Find where the given text appears and provide that cell's center as (X, Y) coordinate. 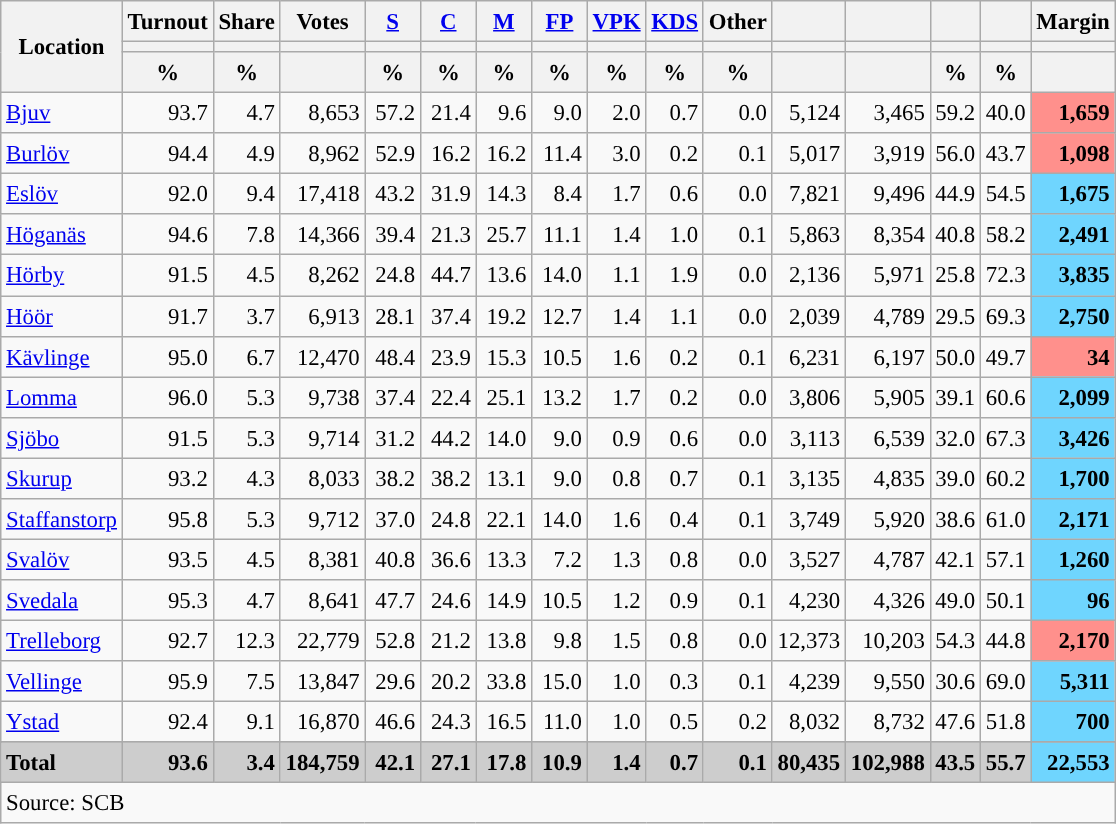
47.6 (955, 722)
4,789 (888, 316)
39.1 (955, 398)
12.7 (560, 316)
0.5 (674, 722)
8,032 (808, 722)
3,527 (808, 560)
17.8 (504, 762)
92.7 (168, 640)
11.4 (560, 154)
5,124 (808, 114)
44.8 (1006, 640)
Höör (62, 316)
39.0 (955, 478)
Skurup (62, 478)
93.6 (168, 762)
50.1 (1006, 600)
96 (1073, 600)
Location (62, 47)
Trelleborg (62, 640)
44.7 (448, 276)
25.8 (955, 276)
44.9 (955, 194)
Turnout (168, 22)
3,806 (808, 398)
Höganäs (62, 234)
8,653 (322, 114)
2,170 (1073, 640)
15.0 (560, 682)
2.0 (616, 114)
50.0 (955, 356)
Burlöv (62, 154)
14.9 (504, 600)
27.1 (448, 762)
93.7 (168, 114)
3,426 (1073, 438)
1,098 (1073, 154)
43.7 (1006, 154)
30.6 (955, 682)
2,750 (1073, 316)
94.6 (168, 234)
4.9 (246, 154)
8,381 (322, 560)
8,641 (322, 600)
72.3 (1006, 276)
5,920 (888, 520)
Lomma (62, 398)
57.1 (1006, 560)
Bjuv (62, 114)
16,870 (322, 722)
8.4 (560, 194)
52.8 (393, 640)
9.1 (246, 722)
52.9 (393, 154)
36.6 (448, 560)
24.6 (448, 600)
Staffanstorp (62, 520)
Source: SCB (558, 804)
3.4 (246, 762)
2,491 (1073, 234)
9,738 (322, 398)
51.8 (1006, 722)
23.9 (448, 356)
14,366 (322, 234)
29.6 (393, 682)
61.0 (1006, 520)
39.4 (393, 234)
69.0 (1006, 682)
Votes (322, 22)
32.0 (955, 438)
31.2 (393, 438)
13.8 (504, 640)
95.8 (168, 520)
3.0 (616, 154)
11.1 (560, 234)
3,135 (808, 478)
4,787 (888, 560)
1,675 (1073, 194)
12.3 (246, 640)
91.7 (168, 316)
14.3 (504, 194)
9,496 (888, 194)
6,913 (322, 316)
22.1 (504, 520)
34 (1073, 356)
5,311 (1073, 682)
59.2 (955, 114)
29.5 (955, 316)
93.5 (168, 560)
22,553 (1073, 762)
60.2 (1006, 478)
95.0 (168, 356)
22.4 (448, 398)
96.0 (168, 398)
Svalöv (62, 560)
4,230 (808, 600)
5,863 (808, 234)
40.0 (1006, 114)
56.0 (955, 154)
5,905 (888, 398)
C (448, 22)
1,700 (1073, 478)
46.6 (393, 722)
17,418 (322, 194)
92.0 (168, 194)
80,435 (808, 762)
0.3 (674, 682)
67.3 (1006, 438)
47.7 (393, 600)
92.4 (168, 722)
Kävlinge (62, 356)
6,539 (888, 438)
12,373 (808, 640)
2,039 (808, 316)
Svedala (62, 600)
95.3 (168, 600)
6.7 (246, 356)
Other (738, 22)
13.6 (504, 276)
43.5 (955, 762)
19.2 (504, 316)
7,821 (808, 194)
9,714 (322, 438)
7.2 (560, 560)
Sjöbo (62, 438)
13.1 (504, 478)
5,017 (808, 154)
13.2 (560, 398)
38.6 (955, 520)
94.4 (168, 154)
2,171 (1073, 520)
95.9 (168, 682)
3,919 (888, 154)
3,749 (808, 520)
Ystad (62, 722)
44.2 (448, 438)
Share (246, 22)
15.3 (504, 356)
KDS (674, 22)
Margin (1073, 22)
6,231 (808, 356)
Vellinge (62, 682)
9,550 (888, 682)
43.2 (393, 194)
22,779 (322, 640)
Total (62, 762)
28.1 (393, 316)
54.3 (955, 640)
4,835 (888, 478)
21.4 (448, 114)
8,354 (888, 234)
2,099 (1073, 398)
Eslöv (62, 194)
58.2 (1006, 234)
33.8 (504, 682)
700 (1073, 722)
21.3 (448, 234)
5,971 (888, 276)
4,326 (888, 600)
FP (560, 22)
S (393, 22)
25.1 (504, 398)
3.7 (246, 316)
8,962 (322, 154)
55.7 (1006, 762)
8,033 (322, 478)
11.0 (560, 722)
69.3 (1006, 316)
0.4 (674, 520)
60.6 (1006, 398)
9.4 (246, 194)
10.9 (560, 762)
13.3 (504, 560)
49.7 (1006, 356)
25.7 (504, 234)
1.2 (616, 600)
6,197 (888, 356)
Hörby (62, 276)
3,113 (808, 438)
31.9 (448, 194)
4,239 (808, 682)
7.5 (246, 682)
54.5 (1006, 194)
1.5 (616, 640)
57.2 (393, 114)
102,988 (888, 762)
2,136 (808, 276)
49.0 (955, 600)
3,465 (888, 114)
1.3 (616, 560)
1,260 (1073, 560)
10,203 (888, 640)
1.9 (674, 276)
13,847 (322, 682)
7.8 (246, 234)
VPK (616, 22)
184,759 (322, 762)
24.3 (448, 722)
8,262 (322, 276)
16.5 (504, 722)
93.2 (168, 478)
48.4 (393, 356)
1,659 (1073, 114)
21.2 (448, 640)
9.8 (560, 640)
37.0 (393, 520)
4.3 (246, 478)
M (504, 22)
8,732 (888, 722)
12,470 (322, 356)
9.6 (504, 114)
9,712 (322, 520)
20.2 (448, 682)
3,835 (1073, 276)
